Scan for the cell matching the given text and deliver its [x, y] coordinate at center. 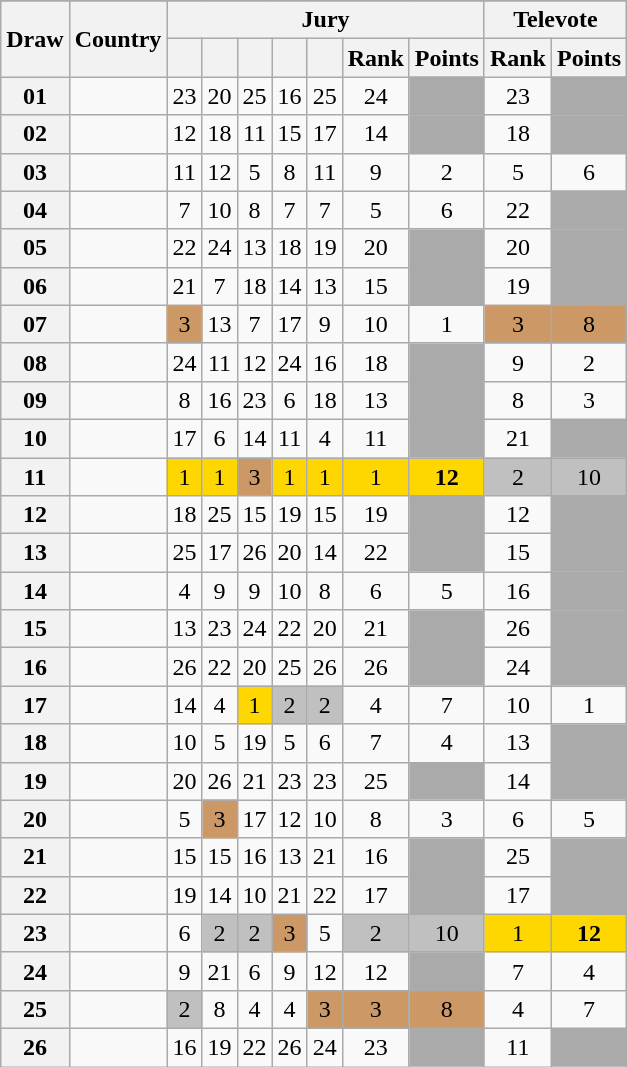
05 [35, 248]
Televote [555, 20]
04 [35, 210]
Jury [326, 20]
Draw [35, 39]
09 [35, 400]
Country [118, 39]
07 [35, 324]
06 [35, 286]
01 [35, 96]
03 [35, 172]
02 [35, 134]
08 [35, 362]
